Capture the cell that displays the provided text and extract its (x, y) central coordinate. 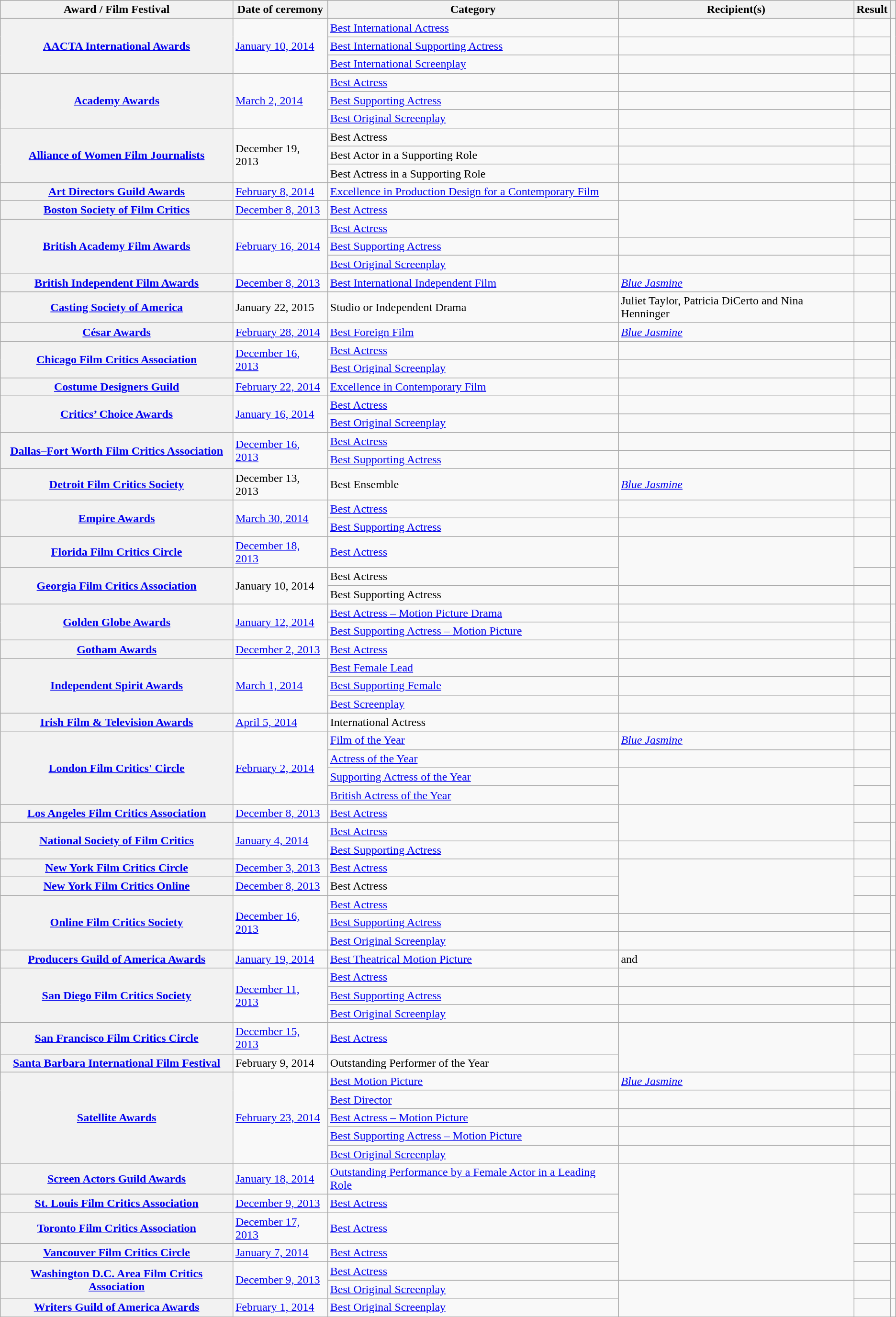
February 28, 2014 (280, 332)
Casting Society of America (117, 307)
December 3, 2013 (280, 868)
Gotham Awards (117, 649)
Santa Barbara International Film Festival (117, 1063)
December 17, 2013 (280, 1228)
César Awards (117, 332)
Best Ensemble (473, 484)
Washington D.C. Area Film Critics Association (117, 1280)
Result (872, 10)
Best Theatrical Motion Picture (473, 959)
Best Supporting Female (473, 686)
Best Female Lead (473, 668)
Best Actress in a Supporting Role (473, 173)
January 12, 2014 (280, 622)
San Diego Film Critics Society (117, 995)
St. Louis Film Critics Association (117, 1204)
Juliet Taylor, Patricia DiCerto and Nina Henninger (736, 307)
Los Angeles Film Critics Association (117, 813)
Empire Awards (117, 518)
British Actress of the Year (473, 795)
Independent Spirit Awards (117, 686)
February 8, 2014 (280, 191)
Film of the Year (473, 740)
Golden Globe Awards (117, 622)
Best Foreign Film (473, 332)
December 11, 2013 (280, 995)
Best Actress – Motion Picture Drama (473, 613)
Dallas–Fort Worth Film Critics Association (117, 450)
International Actress (473, 722)
AACTA International Awards (117, 46)
Detroit Film Critics Society (117, 484)
March 1, 2014 (280, 686)
Florida Film Critics Circle (117, 551)
and (736, 959)
January 16, 2014 (280, 414)
Actress of the Year (473, 759)
Irish Film & Television Awards (117, 722)
December 13, 2013 (280, 484)
December 2, 2013 (280, 649)
Satellite Awards (117, 1117)
New York Film Critics Online (117, 886)
Online Film Critics Society (117, 923)
Outstanding Performance by a Female Actor in a Leading Role (473, 1179)
Supporting Actress of the Year (473, 777)
Critics’ Choice Awards (117, 414)
February 2, 2014 (280, 768)
Producers Guild of America Awards (117, 959)
January 7, 2014 (280, 1253)
San Francisco Film Critics Circle (117, 1038)
January 18, 2014 (280, 1179)
February 23, 2014 (280, 1117)
Alliance of Women Film Journalists (117, 155)
London Film Critics' Circle (117, 768)
Academy Awards (117, 100)
Writers Guild of America Awards (117, 1307)
Best International Independent Film (473, 283)
Best Director (473, 1099)
Recipient(s) (736, 10)
December 15, 2013 (280, 1038)
Best Actor in a Supporting Role (473, 155)
March 2, 2014 (280, 100)
Excellence in Contemporary Film (473, 387)
Studio or Independent Drama (473, 307)
Best International Actress (473, 28)
New York Film Critics Circle (117, 868)
Best Motion Picture (473, 1081)
Toronto Film Critics Association (117, 1228)
Outstanding Performer of the Year (473, 1063)
January 4, 2014 (280, 840)
Best International Supporting Actress (473, 46)
January 22, 2015 (280, 307)
Best International Screenplay (473, 64)
Art Directors Guild Awards (117, 191)
Boston Society of Film Critics (117, 210)
December 18, 2013 (280, 551)
Award / Film Festival (117, 10)
December 19, 2013 (280, 155)
Georgia Film Critics Association (117, 586)
February 9, 2014 (280, 1063)
Costume Designers Guild (117, 387)
Date of ceremony (280, 10)
March 30, 2014 (280, 518)
Best Actress – Motion Picture (473, 1117)
Screen Actors Guild Awards (117, 1179)
February 22, 2014 (280, 387)
February 1, 2014 (280, 1307)
Excellence in Production Design for a Contemporary Film (473, 191)
January 19, 2014 (280, 959)
National Society of Film Critics (117, 840)
April 5, 2014 (280, 722)
British Independent Film Awards (117, 283)
February 16, 2014 (280, 246)
Best Screenplay (473, 704)
British Academy Film Awards (117, 246)
Chicago Film Critics Association (117, 359)
Category (473, 10)
Vancouver Film Critics Circle (117, 1253)
